Capture the cell that displays the provided text and extract its [X, Y] central coordinate. 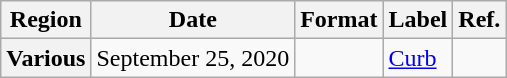
Ref. [480, 20]
September 25, 2020 [193, 58]
Curb [418, 58]
Label [418, 20]
Region [46, 20]
Format [339, 20]
Date [193, 20]
Various [46, 58]
